Capture the cell that displays the provided text and extract its (X, Y) central coordinate. 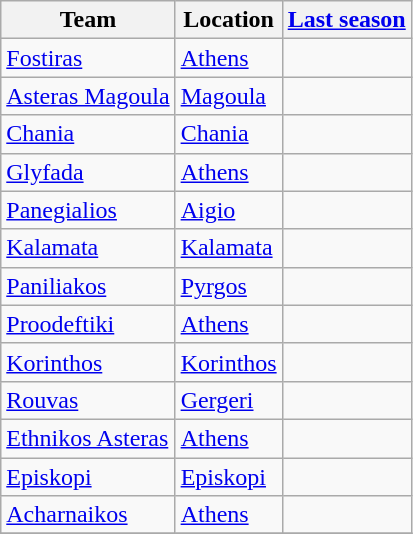
Proodeftiki (88, 324)
Glyfada (88, 172)
Asteras Magoula (88, 96)
Last season (346, 20)
Pyrgos (228, 286)
Ethnikos Asteras (88, 438)
Magoula (228, 96)
Acharnaikos (88, 515)
Location (228, 20)
Team (88, 20)
Fostiras (88, 58)
Gergeri (228, 400)
Panegialios (88, 210)
Aigio (228, 210)
Paniliakos (88, 286)
Rouvas (88, 400)
